Find where the given text appears and provide that cell's center as (x, y) coordinate. 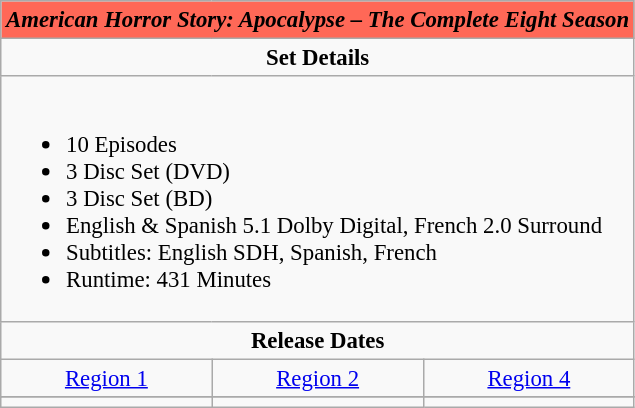
Region 2 (318, 378)
Release Dates (318, 340)
Region 4 (528, 378)
Region 1 (106, 378)
Set Details (318, 58)
American Horror Story: Apocalypse – The Complete Eight Season (318, 20)
